For the text-containing cell, return its midpoint in (x, y) coordinate format. 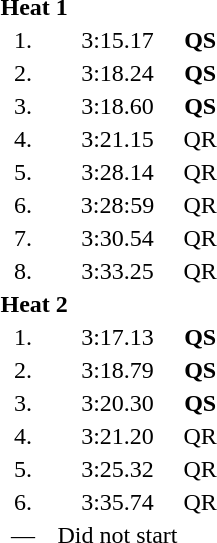
3:21.15 (118, 139)
3:30.54 (118, 238)
3:18.79 (118, 370)
3:21.20 (118, 436)
3:28.14 (118, 172)
3:15.17 (118, 40)
3:18.24 (118, 73)
3:35.74 (118, 502)
3:17.13 (118, 337)
3:25.32 (118, 469)
3:20.30 (118, 403)
3:18.60 (118, 106)
3:28:59 (118, 205)
3:33.25 (118, 271)
